Extract the (x, y) coordinate from the center of the cell holding the provided text.  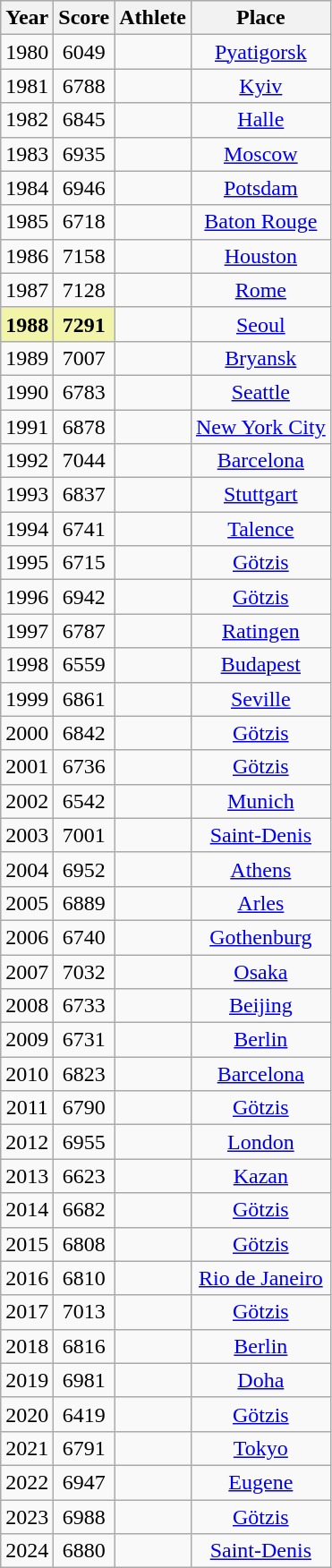
2006 (27, 937)
Kyiv (260, 86)
6878 (84, 427)
2004 (27, 869)
Score (84, 18)
6816 (84, 1346)
Budapest (260, 665)
2018 (27, 1346)
Seoul (260, 324)
6542 (84, 801)
2023 (27, 1517)
1983 (27, 154)
2003 (27, 835)
2022 (27, 1482)
6731 (84, 1040)
7032 (84, 971)
1981 (27, 86)
Beijing (260, 1006)
2012 (27, 1142)
6861 (84, 699)
6787 (84, 631)
6942 (84, 597)
7128 (84, 290)
2016 (27, 1278)
2021 (27, 1448)
1982 (27, 120)
Seattle (260, 392)
2013 (27, 1176)
Athlete (153, 18)
2001 (27, 767)
6741 (84, 529)
Baton Rouge (260, 222)
6623 (84, 1176)
Houston (260, 256)
Halle (260, 120)
2002 (27, 801)
1984 (27, 188)
Year (27, 18)
Ratingen (260, 631)
2008 (27, 1006)
Osaka (260, 971)
6790 (84, 1108)
6715 (84, 563)
6946 (84, 188)
6880 (84, 1551)
6947 (84, 1482)
6837 (84, 495)
Athens (260, 869)
2015 (27, 1244)
Rome (260, 290)
New York City (260, 427)
7013 (84, 1312)
1989 (27, 358)
6783 (84, 392)
7007 (84, 358)
6810 (84, 1278)
Talence (260, 529)
2019 (27, 1380)
6736 (84, 767)
7291 (84, 324)
1994 (27, 529)
2024 (27, 1551)
2011 (27, 1108)
Rio de Janeiro (260, 1278)
Seville (260, 699)
1995 (27, 563)
6842 (84, 733)
2010 (27, 1074)
6682 (84, 1210)
1993 (27, 495)
1997 (27, 631)
6718 (84, 222)
Gothenburg (260, 937)
1980 (27, 52)
2014 (27, 1210)
1990 (27, 392)
6889 (84, 903)
6740 (84, 937)
6419 (84, 1414)
1996 (27, 597)
Kazan (260, 1176)
1992 (27, 461)
2020 (27, 1414)
2000 (27, 733)
Munich (260, 801)
6981 (84, 1380)
6988 (84, 1517)
1985 (27, 222)
Stuttgart (260, 495)
2005 (27, 903)
2009 (27, 1040)
Potsdam (260, 188)
6952 (84, 869)
London (260, 1142)
6955 (84, 1142)
Bryansk (260, 358)
Arles (260, 903)
1987 (27, 290)
1988 (27, 324)
6845 (84, 120)
6733 (84, 1006)
7158 (84, 256)
6788 (84, 86)
6935 (84, 154)
Place (260, 18)
6791 (84, 1448)
6823 (84, 1074)
1991 (27, 427)
6049 (84, 52)
1998 (27, 665)
1986 (27, 256)
Tokyo (260, 1448)
Eugene (260, 1482)
2007 (27, 971)
1999 (27, 699)
Moscow (260, 154)
7001 (84, 835)
7044 (84, 461)
6808 (84, 1244)
6559 (84, 665)
2017 (27, 1312)
Doha (260, 1380)
Pyatigorsk (260, 52)
